Find where the given text appears and provide that cell's center as (x, y) coordinate. 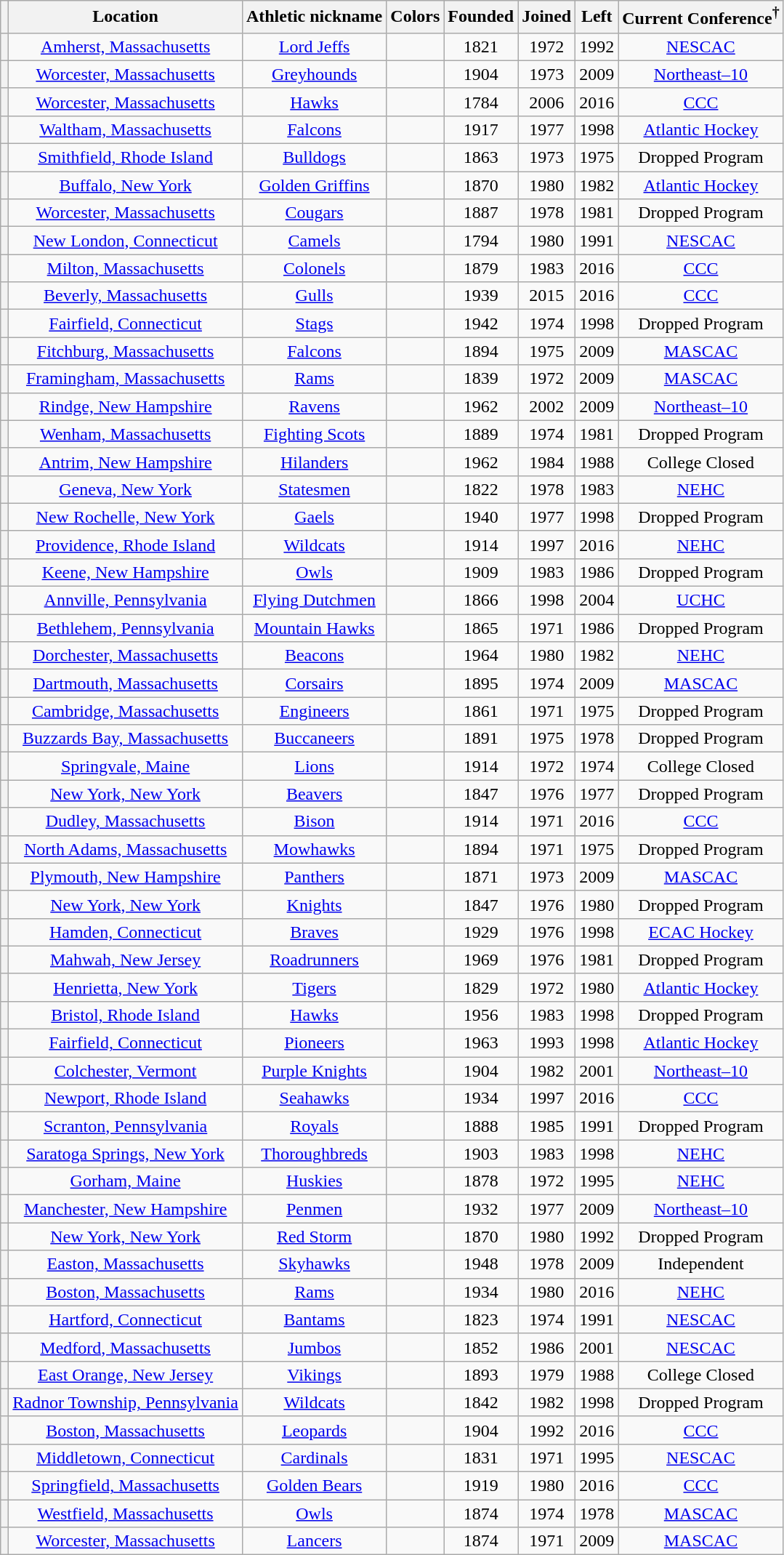
1895 (481, 683)
Annville, Pennsylvania (126, 600)
Stags (314, 324)
Golden Bears (314, 1486)
Springfield, Massachusetts (126, 1486)
Flying Dutchmen (314, 600)
ECAC Hockey (700, 932)
Beavers (314, 794)
Gulls (314, 296)
2015 (546, 296)
Providence, Rhode Island (126, 545)
Fitchburg, Massachusetts (126, 351)
Current Conference† (700, 17)
Golden Griffins (314, 185)
1871 (481, 877)
Hartford, Connecticut (126, 1319)
Middletown, Connecticut (126, 1458)
Athletic nickname (314, 17)
Saratoga Springs, New York (126, 1154)
Medford, Massachusetts (126, 1347)
Panthers (314, 877)
New Rochelle, New York (126, 517)
Hamden, Connecticut (126, 932)
1964 (481, 656)
Bethlehem, Pennsylvania (126, 628)
1942 (481, 324)
1863 (481, 158)
1794 (481, 241)
1865 (481, 628)
Penmen (314, 1209)
1823 (481, 1319)
Smithfield, Rhode Island (126, 158)
1822 (481, 489)
Geneva, New York (126, 489)
Waltham, Massachusetts (126, 129)
1888 (481, 1126)
1939 (481, 296)
UCHC (700, 600)
Cougars (314, 213)
Knights (314, 904)
Braves (314, 932)
Colors (416, 17)
Ravens (314, 406)
Antrim, New Hampshire (126, 462)
2004 (597, 600)
Independent (700, 1264)
1909 (481, 572)
New London, Connecticut (126, 241)
1866 (481, 600)
Wenham, Massachusetts (126, 434)
2006 (546, 102)
Seahawks (314, 1098)
Camels (314, 241)
Bison (314, 821)
Colonels (314, 268)
2002 (546, 406)
1985 (546, 1126)
1919 (481, 1486)
1889 (481, 434)
Tigers (314, 987)
Springvale, Maine (126, 766)
Joined (546, 17)
Lions (314, 766)
Engineers (314, 711)
Thoroughbreds (314, 1154)
1940 (481, 517)
1984 (546, 462)
1903 (481, 1154)
Dorchester, Massachusetts (126, 656)
1878 (481, 1181)
North Adams, Massachusetts (126, 849)
1891 (481, 739)
Left (597, 17)
Dudley, Massachusetts (126, 821)
Beacons (314, 656)
Bristol, Rhode Island (126, 1015)
Cardinals (314, 1458)
Buzzards Bay, Massachusetts (126, 739)
Bantams (314, 1319)
Corsairs (314, 683)
Lancers (314, 1541)
Buccaneers (314, 739)
Mowhawks (314, 849)
Cambridge, Massachusetts (126, 711)
Statesmen (314, 489)
Roadrunners (314, 960)
Radnor Township, Pennsylvania (126, 1402)
Westfield, Massachusetts (126, 1514)
Scranton, Pennsylvania (126, 1126)
Leopards (314, 1430)
1821 (481, 47)
Founded (481, 17)
1842 (481, 1402)
Mountain Hawks (314, 628)
Bulldogs (314, 158)
Jumbos (314, 1347)
Red Storm (314, 1237)
1784 (481, 102)
1929 (481, 932)
Royals (314, 1126)
Amherst, Massachusetts (126, 47)
Location (126, 17)
1932 (481, 1209)
Hilanders (314, 462)
Huskies (314, 1181)
Keene, New Hampshire (126, 572)
Buffalo, New York (126, 185)
1993 (546, 1043)
1969 (481, 960)
Rindge, New Hampshire (126, 406)
Milton, Massachusetts (126, 268)
1956 (481, 1015)
Manchester, New Hampshire (126, 1209)
Lord Jeffs (314, 47)
Greyhounds (314, 74)
Gaels (314, 517)
Henrietta, New York (126, 987)
Beverly, Massachusetts (126, 296)
Fighting Scots (314, 434)
Purple Knights (314, 1071)
Dartmouth, Massachusetts (126, 683)
Plymouth, New Hampshire (126, 877)
Colchester, Vermont (126, 1071)
Mahwah, New Jersey (126, 960)
Pioneers (314, 1043)
1831 (481, 1458)
1829 (481, 987)
Easton, Massachusetts (126, 1264)
1963 (481, 1043)
1887 (481, 213)
1839 (481, 379)
1879 (481, 268)
East Orange, New Jersey (126, 1375)
1948 (481, 1264)
Framingham, Massachusetts (126, 379)
1979 (546, 1375)
1893 (481, 1375)
Vikings (314, 1375)
Gorham, Maine (126, 1181)
1861 (481, 711)
Skyhawks (314, 1264)
1917 (481, 129)
Newport, Rhode Island (126, 1098)
1852 (481, 1347)
